Return the [x, y] coordinate for the center point of the cell that contains the specified text.  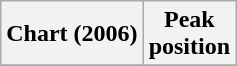
Chart (2006) [72, 34]
Peakposition [189, 34]
